From the cell containing the given text, extract its center point as (X, Y) coordinate. 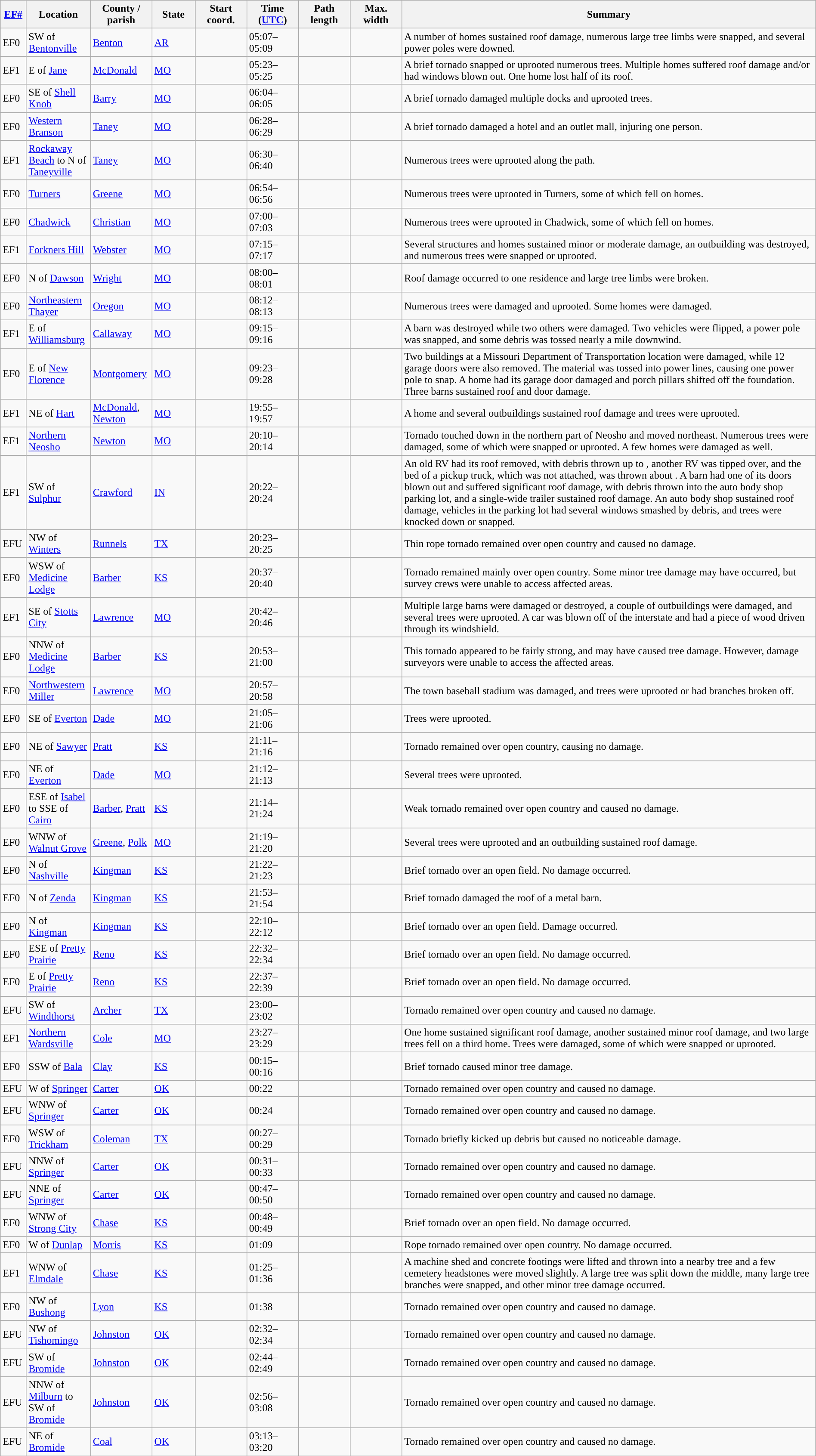
02:56–03:08 (272, 1402)
SSW of Bala (59, 1066)
A home and several outbuildings sustained roof damage and trees were uprooted. (609, 413)
21:22–21:23 (272, 870)
Runnels (121, 544)
Trees were uprooted. (609, 719)
Tornado remained over open country, causing no damage. (609, 746)
Numerous trees were uprooted in Turners, some of which fell on homes. (609, 194)
Tornado remained mainly over open country. Some minor tree damage may have occurred, but survey crews were unable to access affected areas. (609, 578)
Greene, Polk (121, 842)
21:12–21:13 (272, 775)
N of Kingman (59, 926)
NE of Bromide (59, 1442)
Pratt (121, 746)
A brief tornado snapped or uprooted numerous trees. Multiple homes suffered roof damage and/or had windows blown out. One home lost half of its roof. (609, 71)
05:07–05:09 (272, 42)
23:27–23:29 (272, 1038)
02:44–02:49 (272, 1363)
SW of Bentonville (59, 42)
Wright (121, 278)
NNE of Springer (59, 1195)
09:15–09:16 (272, 334)
21:19–21:20 (272, 842)
19:55–19:57 (272, 413)
Barber, Pratt (121, 808)
AR (173, 42)
Archer (121, 1011)
Tornado briefly kicked up debris but caused no noticeable damage. (609, 1139)
Northern Neosho (59, 442)
07:00–07:03 (272, 222)
21:14–21:24 (272, 808)
A brief tornado damaged multiple docks and uprooted trees. (609, 98)
06:30–06:40 (272, 160)
WNW of Walnut Grove (59, 842)
20:22–20:24 (272, 492)
NNW of Springer (59, 1166)
SE of Shell Knob (59, 98)
Lyon (121, 1307)
03:13–03:20 (272, 1442)
A brief tornado damaged a hotel and an outlet mall, injuring one person. (609, 127)
00:31–00:33 (272, 1166)
Christian (121, 222)
07:15–07:17 (272, 250)
21:11–21:16 (272, 746)
A number of homes sustained roof damage, numerous large tree limbs were snapped, and several power poles were downed. (609, 42)
Turners (59, 194)
Montgomery (121, 374)
Forkners Hill (59, 250)
02:32–02:34 (272, 1334)
N of Zenda (59, 898)
E of Jane (59, 71)
NE of Sawyer (59, 746)
NNW of Milburn to SW of Bromide (59, 1402)
State (173, 15)
01:25–01:36 (272, 1273)
Northern Wardsville (59, 1038)
Greene (121, 194)
Rope tornado remained over open country. No damage occurred. (609, 1245)
SW of Sulphur (59, 492)
Coleman (121, 1139)
N of Nashville (59, 870)
22:37–22:39 (272, 982)
SW of Bromide (59, 1363)
Northwestern Miller (59, 690)
McDonald, Newton (121, 413)
WSW of Medicine Lodge (59, 578)
NW of Bushong (59, 1307)
Coal (121, 1442)
23:00–23:02 (272, 1011)
W of Dunlap (59, 1245)
Numerous trees were damaged and uprooted. Some homes were damaged. (609, 306)
20:42–20:46 (272, 617)
NE of Hart (59, 413)
Cole (121, 1038)
00:24 (272, 1110)
09:23–09:28 (272, 374)
Clay (121, 1066)
22:32–22:34 (272, 955)
ESE of Isabel to SSE of Cairo (59, 808)
20:37–20:40 (272, 578)
The town baseball stadium was damaged, and trees were uprooted or had branches broken off. (609, 690)
Weak tornado remained over open country and caused no damage. (609, 808)
20:23–20:25 (272, 544)
Path length (324, 15)
06:54–06:56 (272, 194)
County / parish (121, 15)
06:28–06:29 (272, 127)
WNW of Springer (59, 1110)
This tornado appeared to be fairly strong, and may have caused tree damage. However, damage surveyors were unable to access the affected areas. (609, 657)
NW of Winters (59, 544)
Webster (121, 250)
00:27–00:29 (272, 1139)
Crawford (121, 492)
Rockaway Beach to N of Taneyville (59, 160)
20:10–20:14 (272, 442)
Western Branson (59, 127)
Benton (121, 42)
Numerous trees were uprooted along the path. (609, 160)
W of Springer (59, 1088)
WNW of Strong City (59, 1222)
WSW of Trickham (59, 1139)
Oregon (121, 306)
Roof damage occurred to one residence and large tree limbs were broken. (609, 278)
NNW of Medicine Lodge (59, 657)
Max. width (376, 15)
N of Dawson (59, 278)
Thin rope tornado remained over open country and caused no damage. (609, 544)
01:09 (272, 1245)
Several trees were uprooted. (609, 775)
00:48–00:49 (272, 1222)
00:15–00:16 (272, 1066)
NW of Tishomingo (59, 1334)
WNW of Elmdale (59, 1273)
Numerous trees were uprooted in Chadwick, some of which fell on homes. (609, 222)
SW of Windthorst (59, 1011)
E of Williamsburg (59, 334)
Chadwick (59, 222)
Newton (121, 442)
SE of Everton (59, 719)
Barry (121, 98)
00:22 (272, 1088)
01:38 (272, 1307)
Brief tornado damaged the roof of a metal barn. (609, 898)
Callaway (121, 334)
21:05–21:06 (272, 719)
EF# (13, 15)
05:23–05:25 (272, 71)
Morris (121, 1245)
Start coord. (221, 15)
08:00–08:01 (272, 278)
06:04–06:05 (272, 98)
Summary (609, 15)
Northeastern Thayer (59, 306)
E of New Florence (59, 374)
ESE of Pretty Prairie (59, 955)
08:12–08:13 (272, 306)
Several structures and homes sustained minor or moderate damage, an outbuilding was destroyed, and numerous trees were snapped or uprooted. (609, 250)
E of Pretty Prairie (59, 982)
22:10–22:12 (272, 926)
SE of Stotts City (59, 617)
21:53–21:54 (272, 898)
20:53–21:00 (272, 657)
Several trees were uprooted and an outbuilding sustained roof damage. (609, 842)
Time (UTC) (272, 15)
00:47–00:50 (272, 1195)
Location (59, 15)
IN (173, 492)
Brief tornado over an open field. Damage occurred. (609, 926)
McDonald (121, 71)
Brief tornado caused minor tree damage. (609, 1066)
20:57–20:58 (272, 690)
NE of Everton (59, 775)
